Locate the cell with the specified text and output its (x, y) center coordinate. 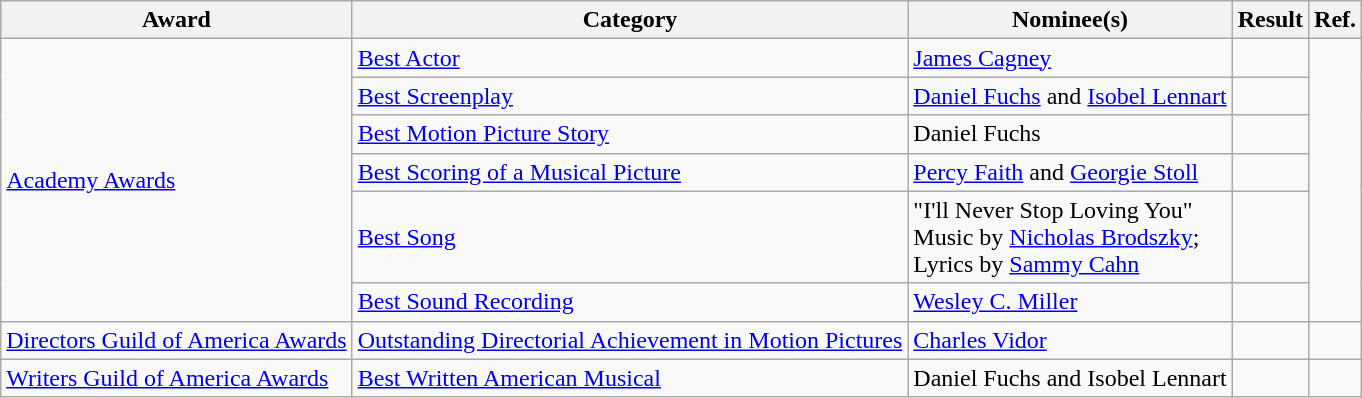
Best Written American Musical (630, 378)
Result (1270, 20)
Outstanding Directorial Achievement in Motion Pictures (630, 340)
Category (630, 20)
Best Actor (630, 58)
Award (176, 20)
Daniel Fuchs (1070, 134)
Charles Vidor (1070, 340)
Best Scoring of a Musical Picture (630, 172)
Wesley C. Miller (1070, 302)
Percy Faith and Georgie Stoll (1070, 172)
Academy Awards (176, 180)
Directors Guild of America Awards (176, 340)
"I'll Never Stop Loving You" Music by Nicholas Brodszky; Lyrics by Sammy Cahn (1070, 237)
James Cagney (1070, 58)
Nominee(s) (1070, 20)
Best Motion Picture Story (630, 134)
Ref. (1336, 20)
Best Screenplay (630, 96)
Best Sound Recording (630, 302)
Best Song (630, 237)
Writers Guild of America Awards (176, 378)
